Pinpoint the cell where the given text exists, returning its [x, y] midpoint coordinate. 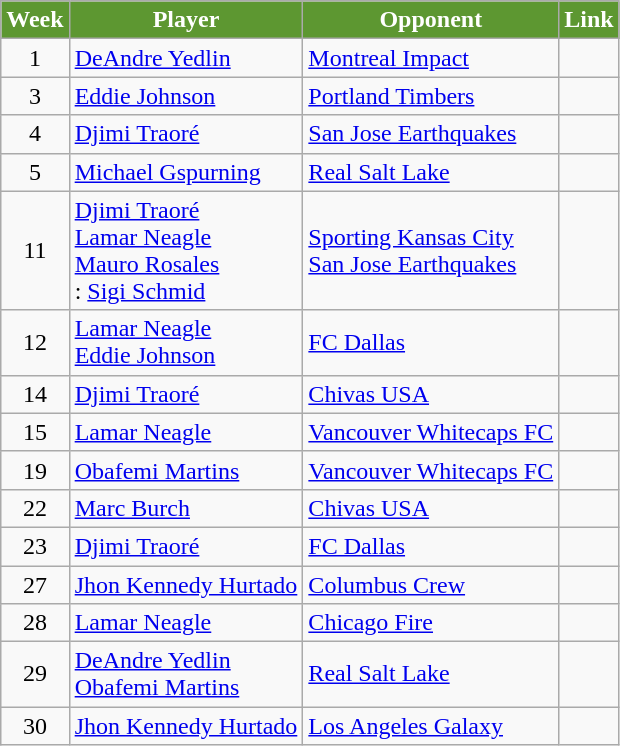
4 [35, 134]
Lamar Neagle Eddie Johnson [186, 342]
11 [35, 250]
Columbus Crew [431, 585]
5 [35, 172]
Link [589, 20]
San Jose Earthquakes [431, 134]
DeAndre Yedlin [186, 58]
29 [35, 674]
Michael Gspurning [186, 172]
Portland Timbers [431, 96]
Week [35, 20]
3 [35, 96]
19 [35, 470]
Obafemi Martins [186, 470]
23 [35, 546]
22 [35, 508]
30 [35, 726]
Sporting Kansas CitySan Jose Earthquakes [431, 250]
28 [35, 623]
Chicago Fire [431, 623]
14 [35, 394]
27 [35, 585]
DeAndre Yedlin Obafemi Martins [186, 674]
Los Angeles Galaxy [431, 726]
12 [35, 342]
Opponent [431, 20]
15 [35, 432]
Player [186, 20]
Montreal Impact [431, 58]
Marc Burch [186, 508]
Djimi Traoré Lamar Neagle Mauro Rosales: Sigi Schmid [186, 250]
1 [35, 58]
Eddie Johnson [186, 96]
